Locate the cell with the specified text and output its (X, Y) center coordinate. 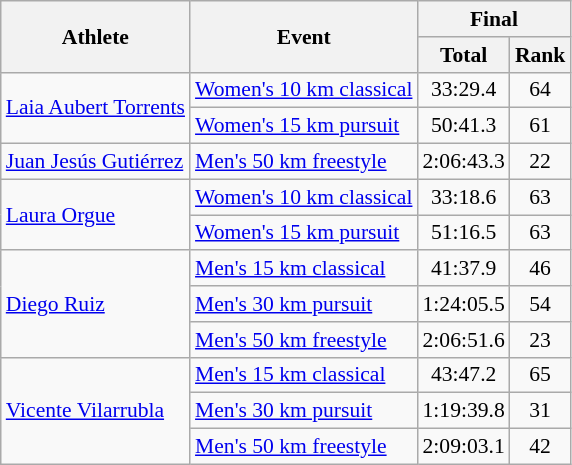
Vicente Vilarrubla (96, 410)
42 (540, 447)
41:37.9 (464, 269)
33:29.4 (464, 90)
50:41.3 (464, 126)
51:16.5 (464, 233)
1:19:39.8 (464, 411)
2:06:51.6 (464, 340)
54 (540, 304)
2:09:03.1 (464, 447)
1:24:05.5 (464, 304)
31 (540, 411)
Final (494, 19)
43:47.2 (464, 375)
23 (540, 340)
Athlete (96, 36)
22 (540, 162)
61 (540, 126)
65 (540, 375)
Juan Jesús Gutiérrez (96, 162)
Rank (540, 55)
Total (464, 55)
Event (304, 36)
Laura Orgue (96, 214)
2:06:43.3 (464, 162)
33:18.6 (464, 197)
Diego Ruiz (96, 304)
64 (540, 90)
Laia Aubert Torrents (96, 108)
46 (540, 269)
